Locate the cell with the specified text and output its [x, y] center coordinate. 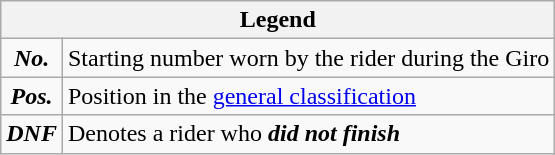
Starting number worn by the rider during the Giro [308, 58]
Pos. [32, 96]
Denotes a rider who did not finish [308, 134]
DNF [32, 134]
Legend [278, 20]
No. [32, 58]
Position in the general classification [308, 96]
